Locate the cell with the specified text and output its [x, y] center coordinate. 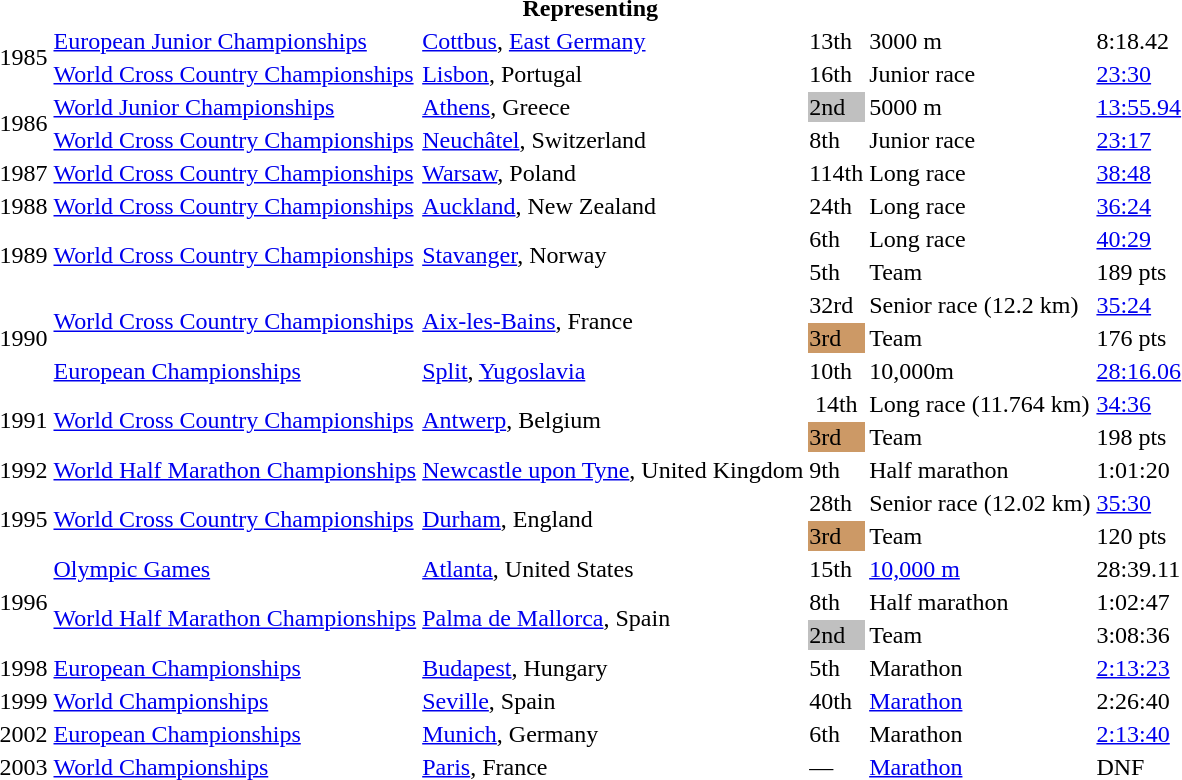
10th [836, 371]
16th [836, 74]
10,000 m [980, 569]
15th [836, 569]
World Championships [235, 701]
32rd [836, 305]
40th [836, 701]
Olympic Games [235, 569]
Long race (11.764 km) [980, 404]
Lisbon, Portugal [613, 74]
13th [836, 41]
Cottbus, East Germany [613, 41]
Neuchâtel, Switzerland [613, 140]
14th [836, 404]
European Junior Championships [235, 41]
Senior race (12.02 km) [980, 503]
Budapest, Hungary [613, 668]
Aix-les-Bains, France [613, 322]
Split, Yugoslavia [613, 371]
Antwerp, Belgium [613, 420]
Stavanger, Norway [613, 256]
5000 m [980, 107]
Atlanta, United States [613, 569]
10,000m [980, 371]
28th [836, 503]
24th [836, 206]
Durham, England [613, 520]
Seville, Spain [613, 701]
Auckland, New Zealand [613, 206]
9th [836, 470]
Munich, Germany [613, 734]
Senior race (12.2 km) [980, 305]
Athens, Greece [613, 107]
Newcastle upon Tyne, United Kingdom [613, 470]
World Junior Championships [235, 107]
114th [836, 173]
Warsaw, Poland [613, 173]
Palma de Mallorca, Spain [613, 618]
3000 m [980, 41]
